Determine the (x, y) coordinate at the center of the cell enclosing the given text.  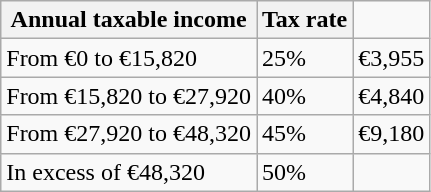
40% (304, 96)
Tax rate (304, 20)
50% (304, 172)
€3,955 (392, 58)
Annual taxable income (129, 20)
€4,840 (392, 96)
€9,180 (392, 134)
In excess of €48,320 (129, 172)
25% (304, 58)
From €27,920 to €48,320 (129, 134)
From €0 to €15,820 (129, 58)
45% (304, 134)
From €15,820 to €27,920 (129, 96)
